Pinpoint the cell where the given text exists, returning its (x, y) midpoint coordinate. 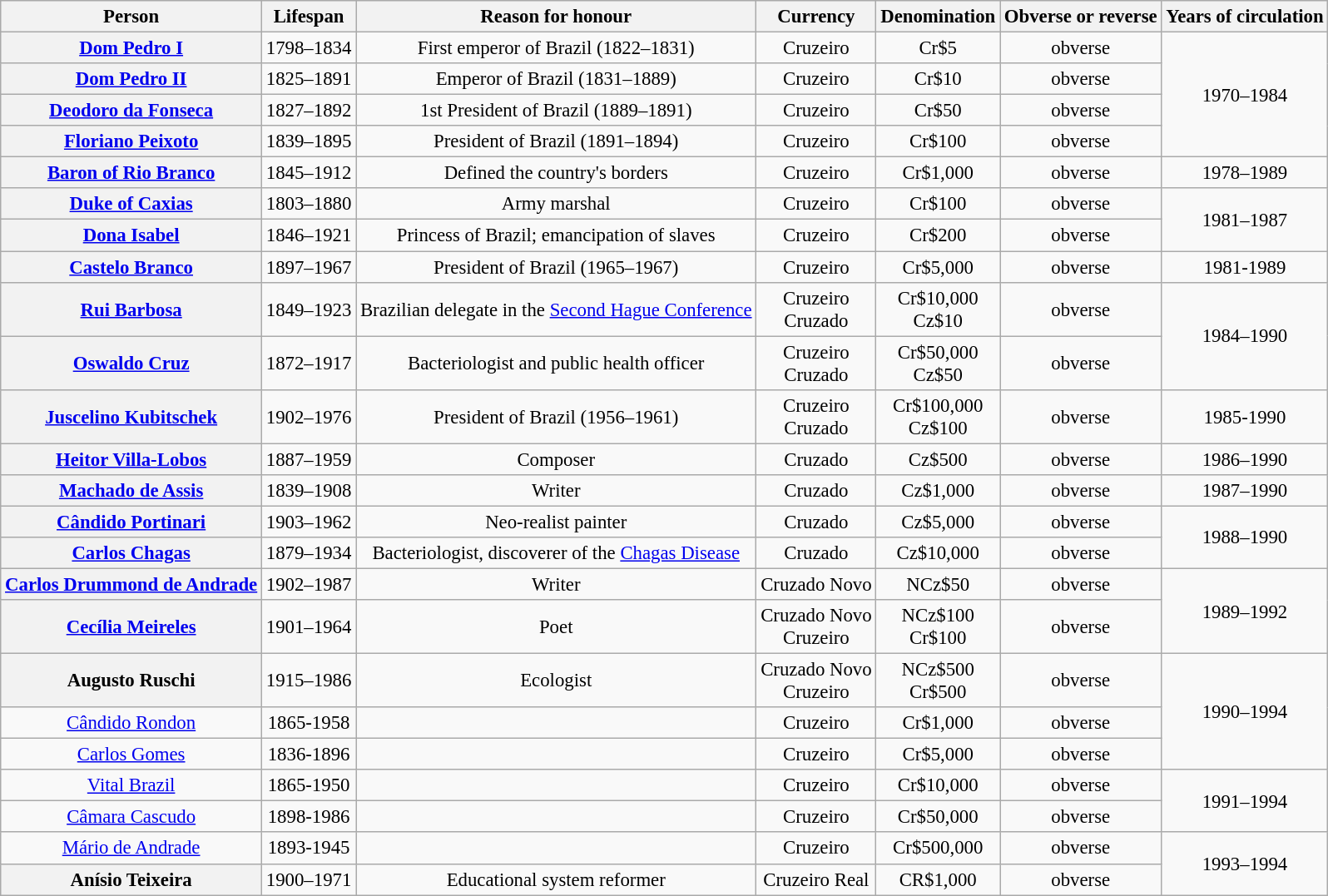
1825–1891 (310, 79)
Neo-realist painter (556, 522)
Deodoro da Fonseca (131, 111)
Person (131, 17)
Heitor Villa-Lobos (131, 459)
Obverse or reverse (1081, 17)
1849–1923 (310, 309)
Brazilian delegate in the Second Hague Conference (556, 309)
Cr$10,000 (939, 785)
1985-1990 (1245, 416)
Rui Barbosa (131, 309)
Carlos Chagas (131, 553)
Dom Pedro II (131, 79)
1986–1990 (1245, 459)
Cz$1,000 (939, 491)
1902–1987 (310, 584)
1887–1959 (310, 459)
1981–1987 (1245, 220)
Anísio Teixeira (131, 879)
Lifespan (310, 17)
Currency (816, 17)
Cr$50,000 (939, 817)
1988–1990 (1245, 537)
Duke of Caxias (131, 204)
1900–1971 (310, 879)
1893-1945 (310, 849)
Dom Pedro I (131, 48)
President of Brazil (1956–1961) (556, 416)
1st President of Brazil (1889–1891) (556, 111)
Cândido Rondon (131, 723)
Poet (556, 627)
President of Brazil (1891–1894) (556, 141)
1978–1989 (1245, 173)
CR$1,000 (939, 879)
1836-1896 (310, 755)
1970–1984 (1245, 95)
Cz$5,000 (939, 522)
Cr$10 (939, 79)
Army marshal (556, 204)
1879–1934 (310, 553)
Augusto Ruschi (131, 681)
1902–1976 (310, 416)
1803–1880 (310, 204)
Years of circulation (1245, 17)
1981-1989 (1245, 267)
Câmara Cascudo (131, 817)
1798–1834 (310, 48)
NCz$50 (939, 584)
Vital Brazil (131, 785)
Carlos Gomes (131, 755)
Ecologist (556, 681)
Educational system reformer (556, 879)
1989–1992 (1245, 611)
Cr$5 (939, 48)
Cr$200 (939, 235)
Bacteriologist, discoverer of the Chagas Disease (556, 553)
Reason for honour (556, 17)
1993–1994 (1245, 864)
Defined the country's borders (556, 173)
Cr$50 (939, 111)
Bacteriologist and public health officer (556, 363)
Cz$10,000 (939, 553)
1839–1908 (310, 491)
Mário de Andrade (131, 849)
1827–1892 (310, 111)
1903–1962 (310, 522)
1897–1967 (310, 267)
Oswaldo Cruz (131, 363)
Emperor of Brazil (1831–1889) (556, 79)
Cecília Meireles (131, 627)
1901–1964 (310, 627)
Cruzado Novo (816, 584)
Cândido Portinari (131, 522)
1872–1917 (310, 363)
Juscelino Kubitschek (131, 416)
Cr$50,000Cz$50 (939, 363)
President of Brazil (1965–1967) (556, 267)
Cr$10,000Cz$10 (939, 309)
1845–1912 (310, 173)
1839–1895 (310, 141)
1915–1986 (310, 681)
Floriano Peixoto (131, 141)
NCz$500Cr$500 (939, 681)
Baron of Rio Branco (131, 173)
Cr$500,000 (939, 849)
1990–1994 (1245, 712)
Composer (556, 459)
NCz$100Cr$100 (939, 627)
1865-1950 (310, 785)
1898-1986 (310, 817)
First emperor of Brazil (1822–1831) (556, 48)
Cruzeiro Real (816, 879)
1865-1958 (310, 723)
1991–1994 (1245, 800)
Carlos Drummond de Andrade (131, 584)
Castelo Branco (131, 267)
1984–1990 (1245, 336)
Dona Isabel (131, 235)
1987–1990 (1245, 491)
Princess of Brazil; emancipation of slaves (556, 235)
Cr$100,000Cz$100 (939, 416)
1846–1921 (310, 235)
Cz$500 (939, 459)
Denomination (939, 17)
Machado de Assis (131, 491)
